Output the [X, Y] coordinate of the center of the cell containing the given text.  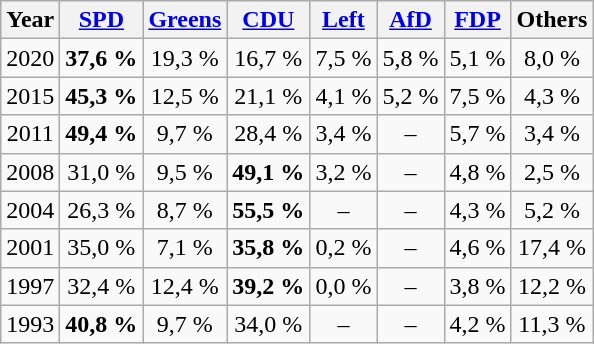
Others [552, 20]
32,4 % [102, 286]
34,0 % [268, 324]
Greens [185, 20]
4,2 % [478, 324]
0,2 % [344, 248]
35,0 % [102, 248]
4,1 % [344, 96]
16,7 % [268, 58]
40,8 % [102, 324]
2011 [30, 134]
FDP [478, 20]
45,3 % [102, 96]
AfD [410, 20]
5,1 % [478, 58]
11,3 % [552, 324]
49,1 % [268, 172]
12,2 % [552, 286]
31,0 % [102, 172]
8,0 % [552, 58]
3,8 % [478, 286]
49,4 % [102, 134]
9,5 % [185, 172]
2015 [30, 96]
2001 [30, 248]
37,6 % [102, 58]
21,1 % [268, 96]
SPD [102, 20]
35,8 % [268, 248]
39,2 % [268, 286]
5,7 % [478, 134]
5,8 % [410, 58]
12,4 % [185, 286]
Year [30, 20]
26,3 % [102, 210]
2,5 % [552, 172]
7,1 % [185, 248]
4,6 % [478, 248]
1993 [30, 324]
12,5 % [185, 96]
0,0 % [344, 286]
55,5 % [268, 210]
17,4 % [552, 248]
4,8 % [478, 172]
1997 [30, 286]
2004 [30, 210]
CDU [268, 20]
2008 [30, 172]
Left [344, 20]
28,4 % [268, 134]
19,3 % [185, 58]
8,7 % [185, 210]
2020 [30, 58]
3,2 % [344, 172]
